Provide the (x, y) coordinate of the cell's center where the given text is located.  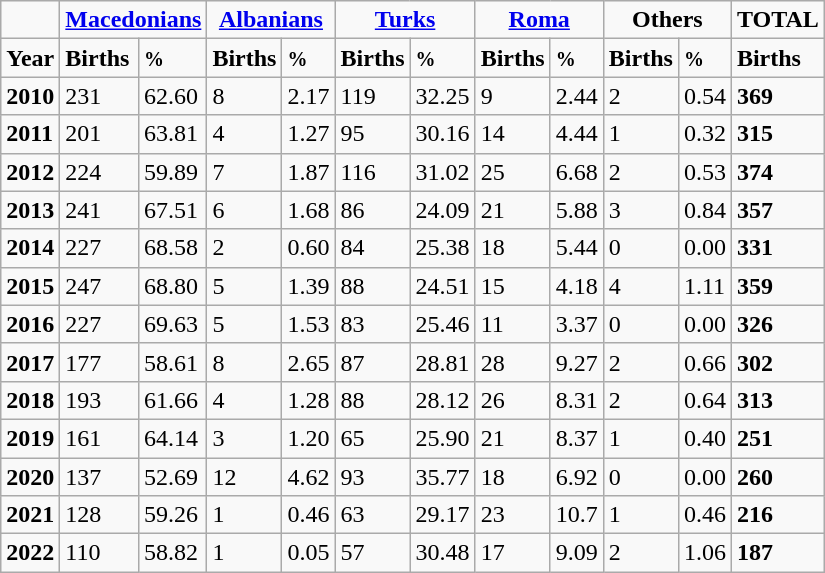
Turks (405, 20)
313 (778, 400)
224 (100, 172)
331 (778, 248)
12 (244, 477)
119 (372, 96)
30.48 (442, 553)
2013 (30, 210)
1.39 (308, 286)
359 (778, 286)
83 (372, 324)
0.32 (704, 134)
84 (372, 248)
Roma (539, 20)
58.82 (173, 553)
9 (512, 96)
326 (778, 324)
30.16 (442, 134)
86 (372, 210)
52.69 (173, 477)
25.46 (442, 324)
0.05 (308, 553)
4.44 (576, 134)
9.09 (576, 553)
6.68 (576, 172)
0.66 (704, 362)
0.40 (704, 438)
29.17 (442, 515)
95 (372, 134)
24.51 (442, 286)
31.02 (442, 172)
1.06 (704, 553)
231 (100, 96)
201 (100, 134)
2022 (30, 553)
0.54 (704, 96)
0.53 (704, 172)
61.66 (173, 400)
0.64 (704, 400)
14 (512, 134)
28 (512, 362)
9.27 (576, 362)
67.51 (173, 210)
6 (244, 210)
216 (778, 515)
2014 (30, 248)
2010 (30, 96)
374 (778, 172)
110 (100, 553)
69.63 (173, 324)
7 (244, 172)
2015 (30, 286)
Year (30, 58)
68.80 (173, 286)
357 (778, 210)
302 (778, 362)
2020 (30, 477)
1.11 (704, 286)
32.25 (442, 96)
62.60 (173, 96)
25.38 (442, 248)
63.81 (173, 134)
65 (372, 438)
64.14 (173, 438)
23 (512, 515)
187 (778, 553)
2021 (30, 515)
8.37 (576, 438)
59.89 (173, 172)
2017 (30, 362)
1.28 (308, 400)
128 (100, 515)
35.77 (442, 477)
1.27 (308, 134)
Albanians (271, 20)
59.26 (173, 515)
2019 (30, 438)
137 (100, 477)
177 (100, 362)
1.68 (308, 210)
251 (778, 438)
4.62 (308, 477)
0.60 (308, 248)
10.7 (576, 515)
11 (512, 324)
4.18 (576, 286)
2012 (30, 172)
8.31 (576, 400)
5.44 (576, 248)
24.09 (442, 210)
63 (372, 515)
25.90 (442, 438)
116 (372, 172)
260 (778, 477)
68.58 (173, 248)
0.84 (704, 210)
2.17 (308, 96)
193 (100, 400)
2011 (30, 134)
1.53 (308, 324)
26 (512, 400)
2.65 (308, 362)
2.44 (576, 96)
247 (100, 286)
241 (100, 210)
1.20 (308, 438)
28.81 (442, 362)
17 (512, 553)
5.88 (576, 210)
25 (512, 172)
93 (372, 477)
TOTAL (778, 20)
15 (512, 286)
Macedonians (134, 20)
369 (778, 96)
2016 (30, 324)
315 (778, 134)
3.37 (576, 324)
28.12 (442, 400)
58.61 (173, 362)
6.92 (576, 477)
87 (372, 362)
161 (100, 438)
Others (667, 20)
2018 (30, 400)
57 (372, 553)
1.87 (308, 172)
